Return [x, y] of the center of cell containing provided text 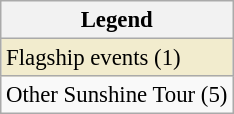
Other Sunshine Tour (5) [117, 95]
Flagship events (1) [117, 58]
Legend [117, 20]
